Locate the cell with the specified text and output its [x, y] center coordinate. 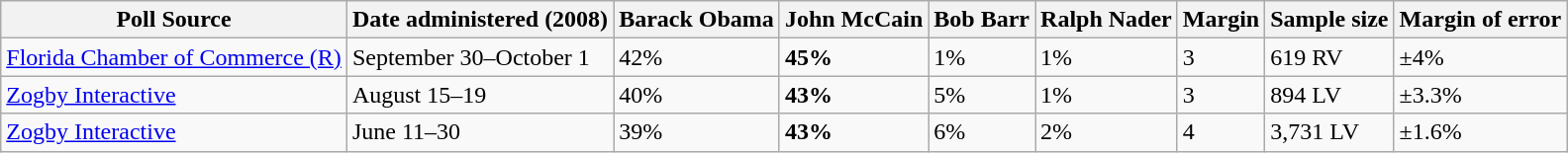
Margin [1221, 20]
Florida Chamber of Commerce (R) [174, 57]
±4% [1481, 57]
39% [697, 132]
Bob Barr [982, 20]
Date administered (2008) [479, 20]
Sample size [1329, 20]
Margin of error [1481, 20]
August 15–19 [479, 95]
5% [982, 95]
3,731 LV [1329, 132]
45% [853, 57]
±1.6% [1481, 132]
Poll Source [174, 20]
June 11–30 [479, 132]
6% [982, 132]
September 30–October 1 [479, 57]
894 LV [1329, 95]
John McCain [853, 20]
4 [1221, 132]
42% [697, 57]
Barack Obama [697, 20]
2% [1107, 132]
619 RV [1329, 57]
±3.3% [1481, 95]
40% [697, 95]
Ralph Nader [1107, 20]
